Capture the cell that displays the provided text and extract its [X, Y] central coordinate. 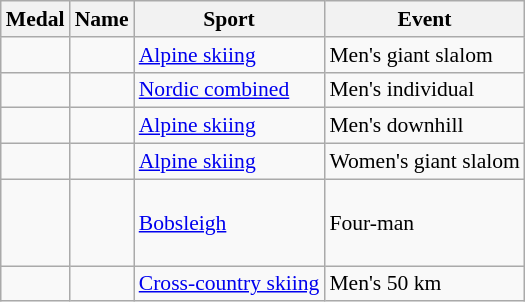
Women's giant slalom [424, 162]
Men's giant slalom [424, 55]
Cross-country skiing [230, 284]
Men's 50 km [424, 284]
Medal [36, 19]
Name [102, 19]
Nordic combined [230, 90]
Sport [230, 19]
Men's downhill [424, 126]
Event [424, 19]
Men's individual [424, 90]
Four-man [424, 222]
Bobsleigh [230, 222]
